Detect which cell encompasses the target text, then output its (X, Y) center coordinate. 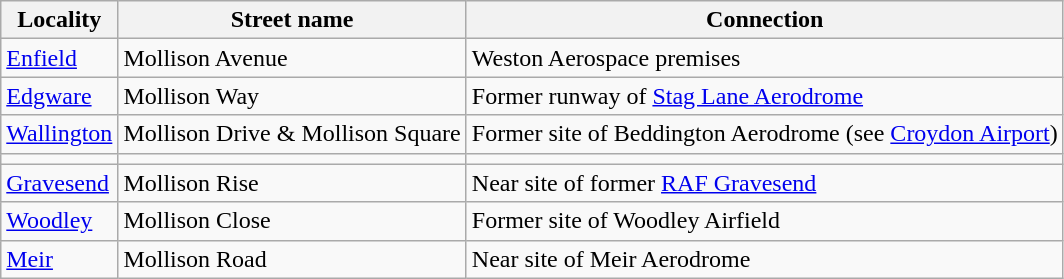
Weston Aerospace premises (764, 58)
Connection (764, 20)
Meir (60, 259)
Mollison Drive & Mollison Square (292, 134)
Mollison Close (292, 221)
Near site of former RAF Gravesend (764, 183)
Mollison Road (292, 259)
Street name (292, 20)
Wallington (60, 134)
Locality (60, 20)
Edgware (60, 96)
Former site of Beddington Aerodrome (see Croydon Airport) (764, 134)
Mollison Rise (292, 183)
Near site of Meir Aerodrome (764, 259)
Woodley (60, 221)
Mollison Avenue (292, 58)
Gravesend (60, 183)
Former site of Woodley Airfield (764, 221)
Mollison Way (292, 96)
Former runway of Stag Lane Aerodrome (764, 96)
Enfield (60, 58)
